Return the (X, Y) coordinate for the center point of the cell that contains the specified text.  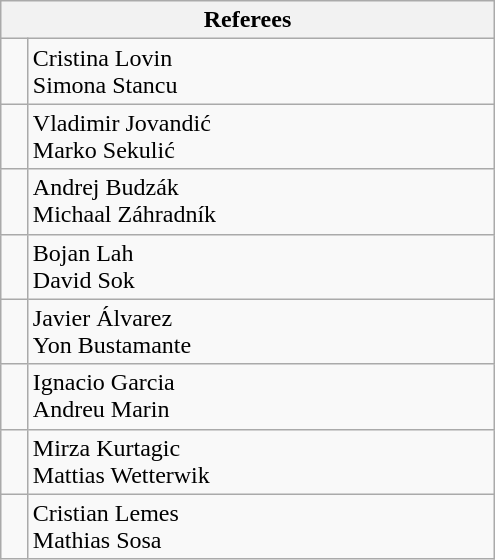
Cristina LovinSimona Stancu (260, 72)
Ignacio GarciaAndreu Marin (260, 396)
Javier ÁlvarezYon Bustamante (260, 332)
Mirza KurtagicMattias Wetterwik (260, 462)
Vladimir JovandićMarko Sekulić (260, 136)
Bojan LahDavid Sok (260, 266)
Andrej BudzákMichaal Záhradník (260, 202)
Cristian LemesMathias Sosa (260, 526)
Referees (248, 20)
